From the cell containing the given text, extract its center point as [X, Y] coordinate. 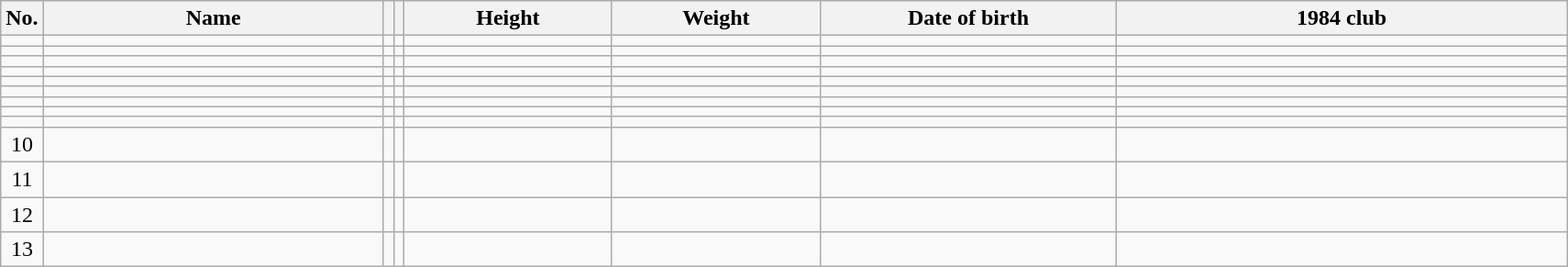
Name [213, 18]
12 [22, 214]
11 [22, 179]
No. [22, 18]
Date of birth [968, 18]
Height [508, 18]
13 [22, 250]
Weight [715, 18]
1984 club [1342, 18]
10 [22, 144]
